Return the (X, Y) coordinate for the center point of the cell that contains the specified text.  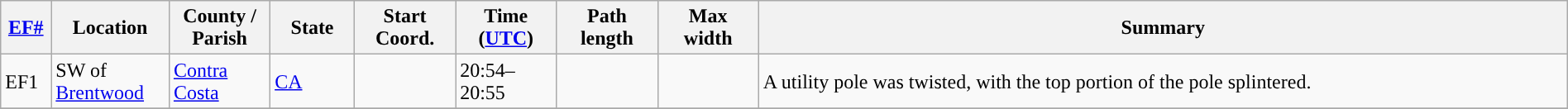
SW of Brentwood (111, 81)
County / Parish (219, 28)
Location (111, 28)
CA (313, 81)
EF# (26, 28)
Time (UTC) (506, 28)
Start Coord. (404, 28)
20:54–20:55 (506, 81)
Path length (607, 28)
A utility pole was twisted, with the top portion of the pole splintered. (1163, 81)
Contra Costa (219, 81)
EF1 (26, 81)
State (313, 28)
Summary (1163, 28)
Max width (708, 28)
